Extract the [X, Y] coordinate from the center of the cell holding the provided text.  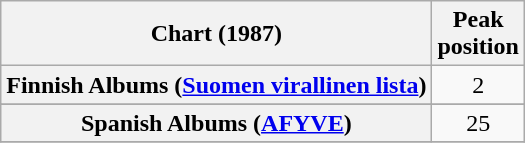
25 [478, 123]
Peakposition [478, 34]
2 [478, 85]
Chart (1987) [216, 34]
Finnish Albums (Suomen virallinen lista) [216, 85]
Spanish Albums (AFYVE) [216, 123]
